Capture the cell that displays the provided text and extract its [x, y] central coordinate. 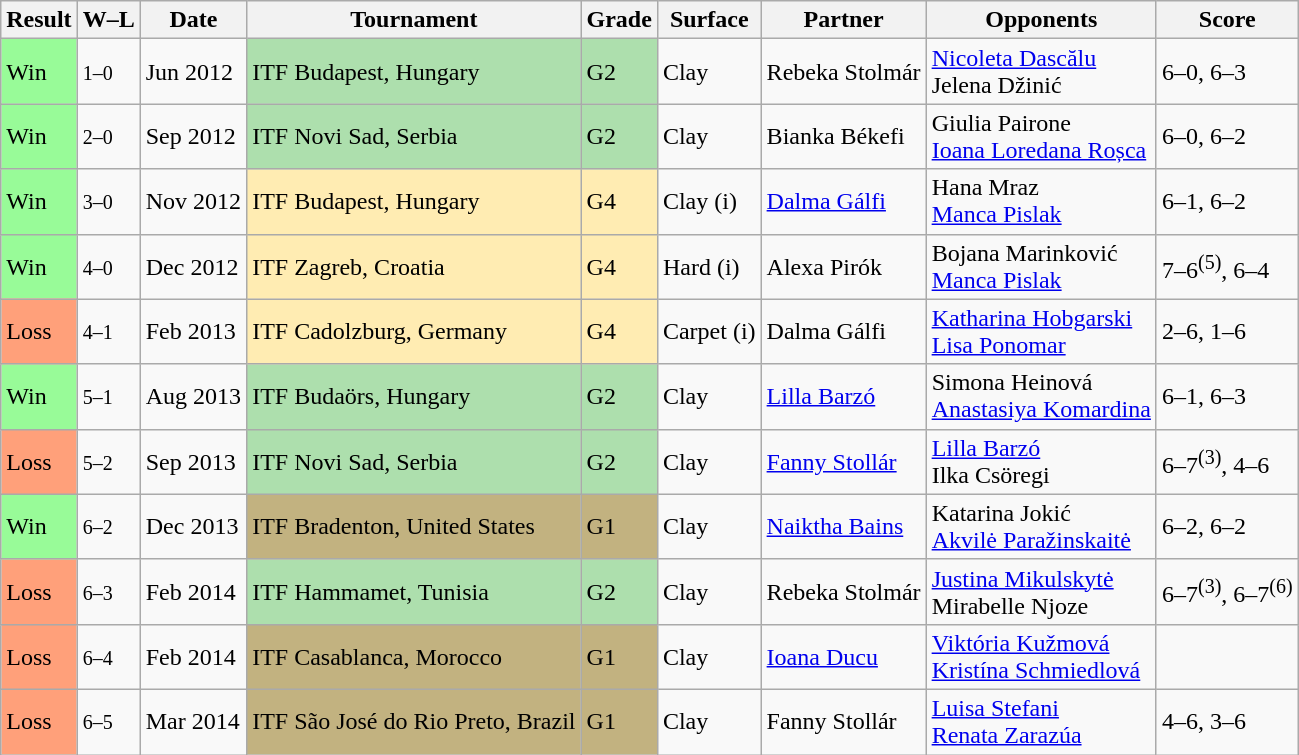
6–4 [108, 656]
Ioana Ducu [844, 656]
Nov 2012 [193, 202]
Justina Mikulskytė Mirabelle Njoze [1041, 592]
Katarina Jokić Akvilė Paražinskaitė [1041, 526]
Bojana Marinković Manca Pislak [1041, 266]
Simona Heinová Anastasiya Komardina [1041, 396]
Lilla Barzó [844, 396]
6–0, 6–3 [1227, 72]
Clay (i) [709, 202]
Feb 2013 [193, 332]
Alexa Pirók [844, 266]
Aug 2013 [193, 396]
ITF São José do Rio Preto, Brazil [414, 722]
ITF Casablanca, Morocco [414, 656]
Partner [844, 20]
4–1 [108, 332]
6–1, 6–2 [1227, 202]
Hard (i) [709, 266]
Date [193, 20]
6–2, 6–2 [1227, 526]
4–0 [108, 266]
Result [39, 20]
Dec 2013 [193, 526]
Score [1227, 20]
Surface [709, 20]
2–0 [108, 136]
Naiktha Bains [844, 526]
5–2 [108, 462]
ITF Hammamet, Tunisia [414, 592]
Tournament [414, 20]
6–5 [108, 722]
7–6(5), 6–4 [1227, 266]
3–0 [108, 202]
Hana Mraz Manca Pislak [1041, 202]
Jun 2012 [193, 72]
Bianka Békefi [844, 136]
ITF Zagreb, Croatia [414, 266]
Viktória Kužmová Kristína Schmiedlová [1041, 656]
ITF Cadolzburg, Germany [414, 332]
4–6, 3–6 [1227, 722]
6–0, 6–2 [1227, 136]
Giulia Pairone Ioana Loredana Roșca [1041, 136]
Nicoleta Dascălu Jelena Džinić [1041, 72]
6–7(3), 4–6 [1227, 462]
Grade [619, 20]
ITF Budaörs, Hungary [414, 396]
Sep 2013 [193, 462]
Katharina Hobgarski Lisa Ponomar [1041, 332]
Opponents [1041, 20]
ITF Bradenton, United States [414, 526]
6–3 [108, 592]
W–L [108, 20]
5–1 [108, 396]
1–0 [108, 72]
Luisa Stefani Renata Zarazúa [1041, 722]
6–1, 6–3 [1227, 396]
Carpet (i) [709, 332]
Dec 2012 [193, 266]
6–7(3), 6–7(6) [1227, 592]
6–2 [108, 526]
Mar 2014 [193, 722]
2–6, 1–6 [1227, 332]
Lilla Barzó Ilka Csöregi [1041, 462]
Sep 2012 [193, 136]
